From the cell containing the given text, extract its center point as [x, y] coordinate. 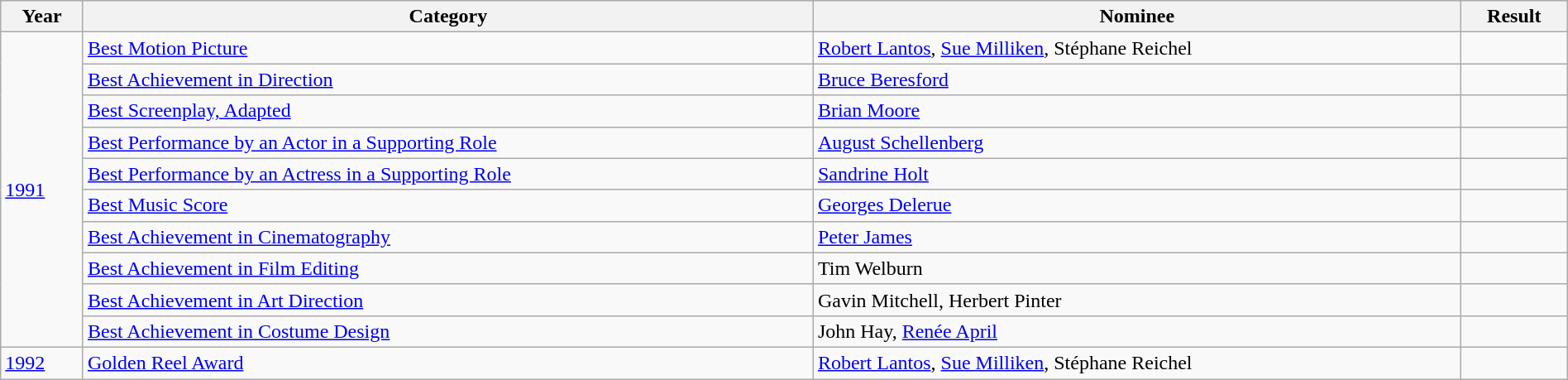
Best Performance by an Actress in a Supporting Role [448, 174]
Best Achievement in Costume Design [448, 331]
Year [42, 17]
Category [448, 17]
Gavin Mitchell, Herbert Pinter [1136, 300]
Result [1513, 17]
Best Achievement in Film Editing [448, 268]
1991 [42, 190]
Sandrine Holt [1136, 174]
Brian Moore [1136, 111]
Georges Delerue [1136, 205]
Best Performance by an Actor in a Supporting Role [448, 142]
Best Achievement in Direction [448, 79]
Golden Reel Award [448, 363]
Tim Welburn [1136, 268]
Best Achievement in Art Direction [448, 300]
August Schellenberg [1136, 142]
John Hay, Renée April [1136, 331]
Bruce Beresford [1136, 79]
Best Screenplay, Adapted [448, 111]
Peter James [1136, 237]
Best Achievement in Cinematography [448, 237]
Best Music Score [448, 205]
Best Motion Picture [448, 48]
Nominee [1136, 17]
1992 [42, 363]
